Pinpoint the cell where the given text exists, returning its (x, y) midpoint coordinate. 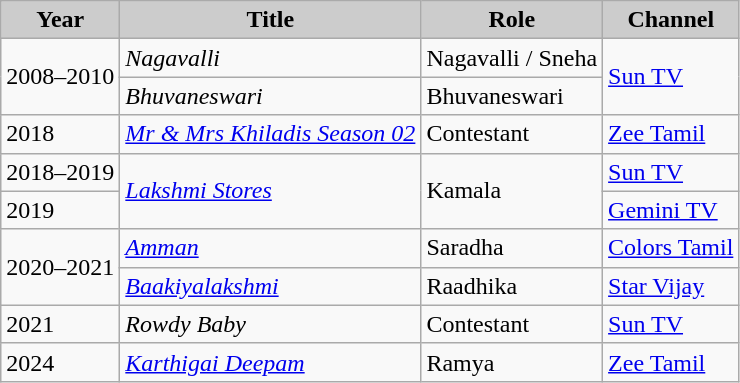
Nagavalli / Sneha (512, 58)
Title (270, 20)
Star Vijay (671, 286)
Rowdy Baby (270, 324)
Mr & Mrs Khiladis Season 02 (270, 134)
Lakshmi Stores (270, 191)
Role (512, 20)
2018 (60, 134)
Raadhika (512, 286)
Karthigai Deepam (270, 362)
2008–2010 (60, 77)
Colors Tamil (671, 248)
2021 (60, 324)
2018–2019 (60, 172)
Channel (671, 20)
2020–2021 (60, 267)
Year (60, 20)
Nagavalli (270, 58)
2024 (60, 362)
Amman (270, 248)
Kamala (512, 191)
Saradha (512, 248)
Gemini TV (671, 210)
Baakiyalakshmi (270, 286)
2019 (60, 210)
Ramya (512, 362)
